Search for the cell housing the specified text and yield its [x, y] center coordinate. 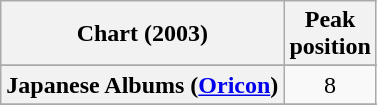
8 [330, 85]
Japanese Albums (Oricon) [142, 85]
Chart (2003) [142, 34]
Peakposition [330, 34]
